Scan for the cell matching the given text and deliver its (X, Y) coordinate at center. 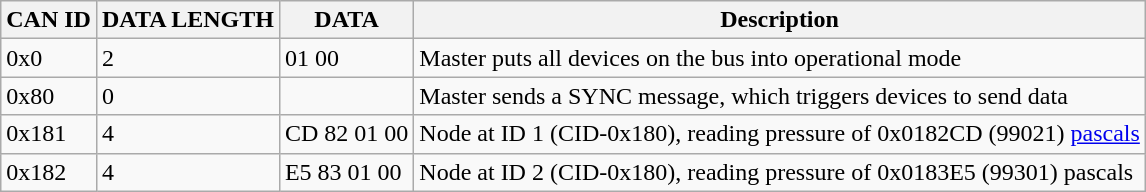
Node at ID 1 (CID-0x180), reading pressure of 0x0182CD (99021) pascals (780, 134)
DATA LENGTH (188, 20)
01 00 (346, 58)
DATA (346, 20)
0x182 (49, 172)
0x80 (49, 96)
Master sends a SYNC message, which triggers devices to send data (780, 96)
0 (188, 96)
Master puts all devices on the bus into operational mode (780, 58)
E5 83 01 00 (346, 172)
Node at ID 2 (CID-0x180), reading pressure of 0x0183E5 (99301) pascals (780, 172)
CAN ID (49, 20)
0x181 (49, 134)
2 (188, 58)
CD 82 01 00 (346, 134)
Description (780, 20)
0x0 (49, 58)
